Extract the [x, y] coordinate from the center of the cell holding the provided text.  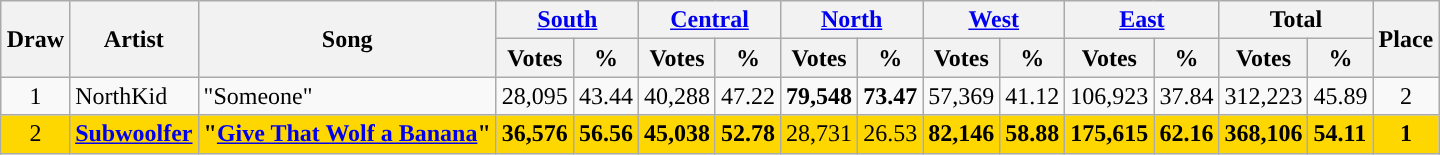
54.11 [1340, 134]
36,576 [534, 134]
South [567, 20]
Central [709, 20]
West [994, 20]
NorthKid [134, 96]
45,038 [676, 134]
Total [1296, 20]
106,923 [1110, 96]
East [1142, 20]
62.16 [1186, 134]
28,731 [820, 134]
Place [1406, 39]
45.89 [1340, 96]
82,146 [962, 134]
57,369 [962, 96]
28,095 [534, 96]
56.56 [606, 134]
175,615 [1110, 134]
79,548 [820, 96]
41.12 [1032, 96]
368,106 [1264, 134]
37.84 [1186, 96]
40,288 [676, 96]
58.88 [1032, 134]
73.47 [890, 96]
Subwoolfer [134, 134]
47.22 [748, 96]
Song [347, 39]
52.78 [748, 134]
Draw [35, 39]
Artist [134, 39]
43.44 [606, 96]
"Give That Wolf a Banana" [347, 134]
North [852, 20]
"Someone" [347, 96]
26.53 [890, 134]
312,223 [1264, 96]
